Determine the (x, y) coordinate at the center of the cell enclosing the given text.  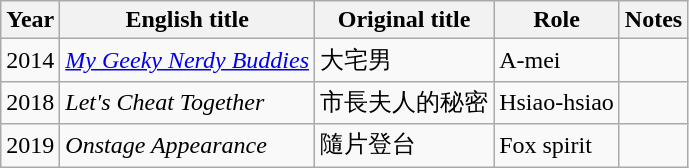
A-mei (557, 60)
Let's Cheat Together (188, 102)
2019 (30, 146)
隨片登台 (404, 146)
2014 (30, 60)
English title (188, 20)
Year (30, 20)
Hsiao-hsiao (557, 102)
Original title (404, 20)
Notes (653, 20)
My Geeky Nerdy Buddies (188, 60)
2018 (30, 102)
大宅男 (404, 60)
市長夫人的秘密 (404, 102)
Role (557, 20)
Fox spirit (557, 146)
Onstage Appearance (188, 146)
